Search for the cell housing the specified text and yield its [x, y] center coordinate. 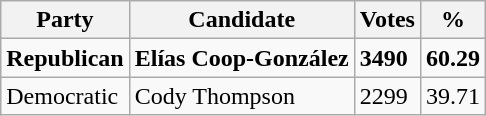
60.29 [452, 58]
3490 [387, 58]
Party [65, 20]
% [452, 20]
Elías Coop-González [242, 58]
Votes [387, 20]
Cody Thompson [242, 96]
2299 [387, 96]
Candidate [242, 20]
Republican [65, 58]
Democratic [65, 96]
39.71 [452, 96]
